Detect which cell encompasses the target text, then output its (X, Y) center coordinate. 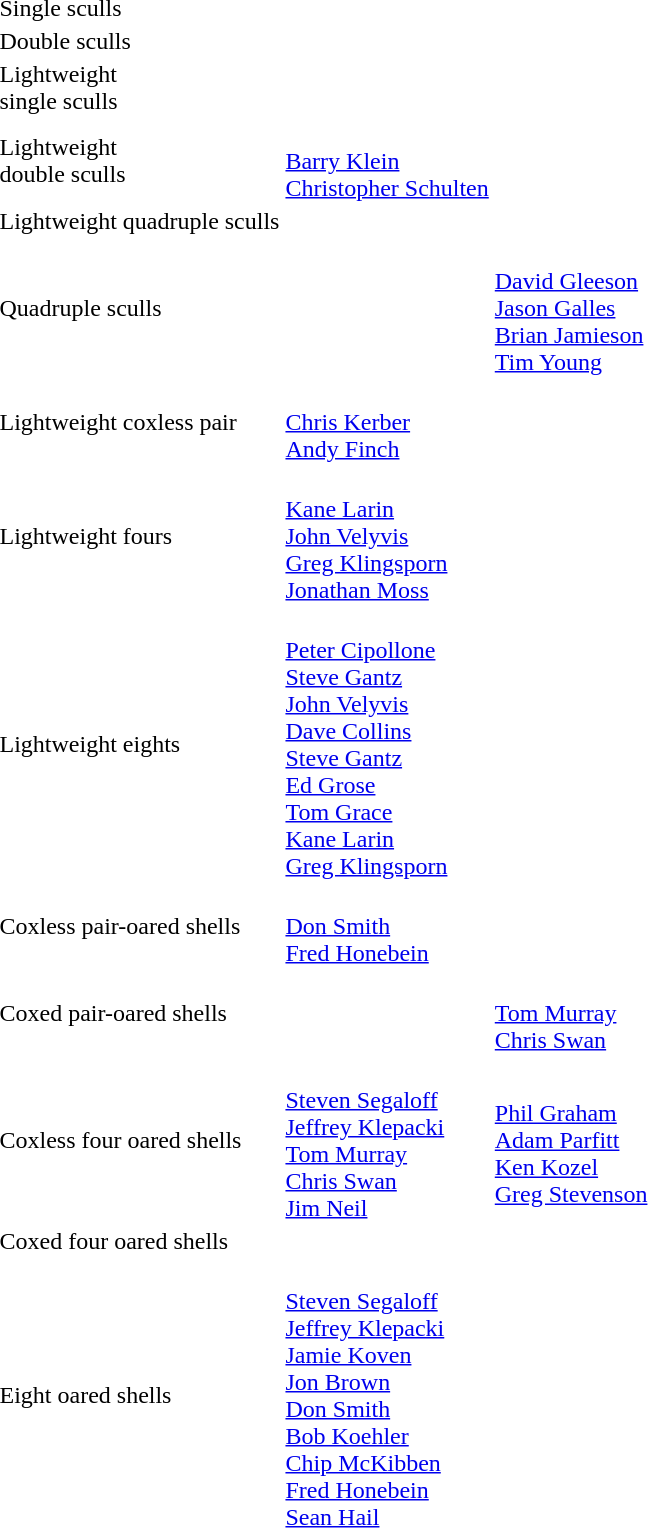
Don Smith Fred Honebein (387, 926)
Barry Klein Christopher Schulten (387, 161)
Steven Segaloff Jeffrey Klepacki Tom Murray Chris Swan Jim Neil (387, 1140)
Peter CipolloneSteve GantzJohn VelyvisDave CollinsSteve GantzEd GroseTom GraceKane LarinGreg Klingsporn (387, 744)
Chris KerberAndy Finch (387, 422)
Kane LarinJohn VelyvisGreg KlingspornJonathan Moss (387, 536)
